Locate the cell with the specified text and output its [x, y] center coordinate. 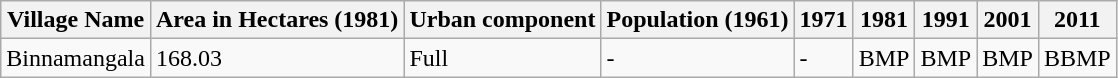
2001 [1008, 20]
1971 [824, 20]
1991 [946, 20]
Urban component [502, 20]
Population (1961) [698, 20]
Full [502, 58]
168.03 [276, 58]
BBMP [1077, 58]
2011 [1077, 20]
Binnamangala [76, 58]
1981 [884, 20]
Village Name [76, 20]
Area in Hectares (1981) [276, 20]
